Scan for the cell matching the given text and deliver its (X, Y) coordinate at center. 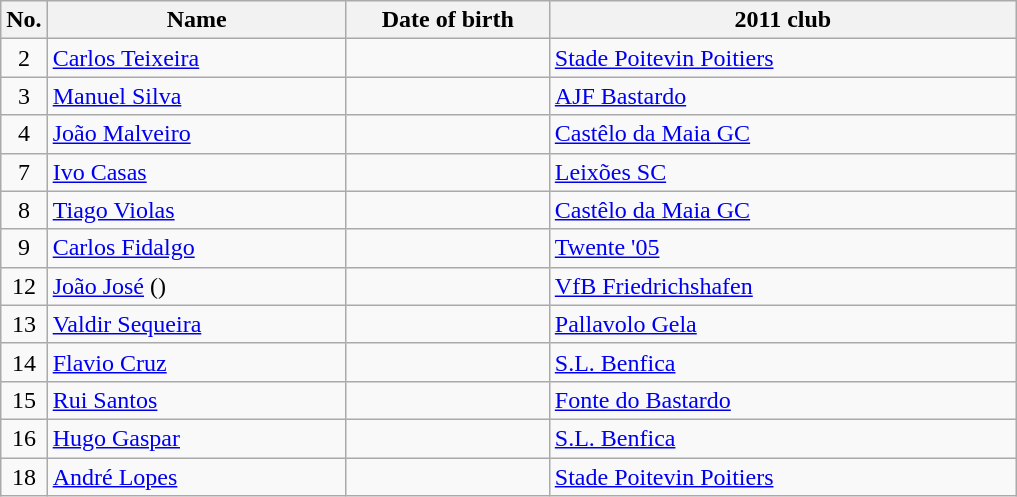
No. (24, 20)
Ivo Casas (196, 172)
Pallavolo Gela (782, 324)
Leixões SC (782, 172)
João José () (196, 286)
Carlos Teixeira (196, 58)
18 (24, 477)
AJF Bastardo (782, 96)
16 (24, 438)
Carlos Fidalgo (196, 248)
7 (24, 172)
2011 club (782, 20)
Date of birth (448, 20)
9 (24, 248)
João Malveiro (196, 134)
13 (24, 324)
Tiago Violas (196, 210)
Fonte do Bastardo (782, 400)
VfB Friedrichshafen (782, 286)
Hugo Gaspar (196, 438)
4 (24, 134)
Valdir Sequeira (196, 324)
8 (24, 210)
Rui Santos (196, 400)
Name (196, 20)
Twente '05 (782, 248)
12 (24, 286)
2 (24, 58)
3 (24, 96)
André Lopes (196, 477)
14 (24, 362)
15 (24, 400)
Flavio Cruz (196, 362)
Manuel Silva (196, 96)
